From the cell containing the given text, extract its center point as [x, y] coordinate. 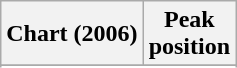
Peak position [189, 34]
Chart (2006) [72, 34]
